Output the [X, Y] coordinate of the center of the cell containing the given text.  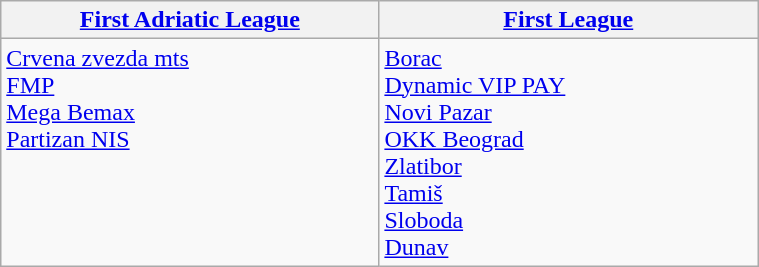
First Adriatic League [190, 20]
Crvena zvezda mtsFMPMega BemaxPartizan NIS [190, 152]
BoracDynamic VIP PAYNovi PazarOKK BeogradZlatiborTamišSlobodaDunav [568, 152]
First League [568, 20]
